Scan for the cell matching the given text and deliver its (X, Y) coordinate at center. 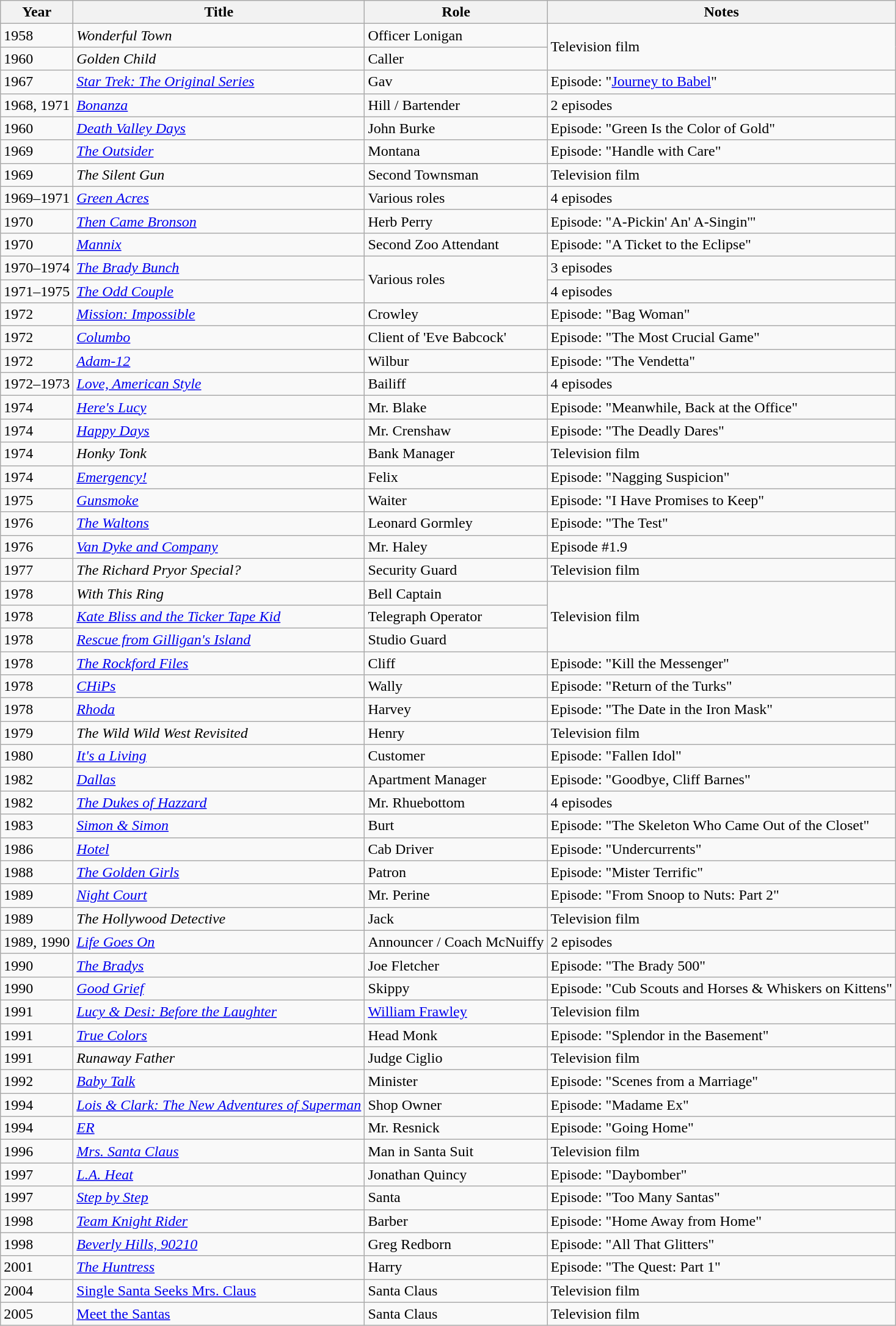
The Dukes of Hazzard (219, 803)
Jack (456, 919)
Herb Perry (456, 221)
Bailiff (456, 384)
True Colors (219, 1035)
Emergency! (219, 477)
Episode: "Goodbye, Cliff Barnes" (721, 779)
1958 (37, 35)
1992 (37, 1082)
Episode: "The Deadly Dares" (721, 431)
Episode: "Home Away from Home" (721, 1221)
Episode: "Undercurrents" (721, 849)
Here's Lucy (219, 407)
Star Trek: The Original Series (219, 82)
Dallas (219, 779)
Shop Owner (456, 1105)
Episode: "Too Many Santas" (721, 1198)
Gunsmoke (219, 500)
Second Zoo Attendant (456, 244)
Lois & Clark: The New Adventures of Superman (219, 1105)
Adam-12 (219, 361)
Patron (456, 872)
Caller (456, 59)
Customer (456, 756)
Episode: "Nagging Suspicion" (721, 477)
1968, 1971 (37, 105)
2004 (37, 1291)
John Burke (456, 128)
2005 (37, 1314)
Rhoda (219, 710)
1983 (37, 826)
Announcer / Coach McNuiffy (456, 942)
1996 (37, 1151)
Role (456, 12)
The Silent Gun (219, 175)
Episode: "Splendor in the Basement" (721, 1035)
Episode: "Kill the Messenger" (721, 663)
Henry (456, 733)
With This Ring (219, 593)
Harvey (456, 710)
Episode: "All That Glitters" (721, 1244)
Simon & Simon (219, 826)
Then Came Bronson (219, 221)
3 episodes (721, 268)
Episode: "The Test" (721, 523)
1971–1975 (37, 291)
1972–1973 (37, 384)
It's a Living (219, 756)
Mrs. Santa Claus (219, 1151)
Apartment Manager (456, 779)
Single Santa Seeks Mrs. Claus (219, 1291)
1980 (37, 756)
Happy Days (219, 431)
Cliff (456, 663)
Bell Captain (456, 593)
Harry (456, 1267)
Van Dyke and Company (219, 547)
Mannix (219, 244)
Year (37, 12)
1975 (37, 500)
Love, American Style (219, 384)
Step by Step (219, 1198)
Mr. Resnick (456, 1128)
Gav (456, 82)
The Waltons (219, 523)
Episode: "I Have Promises to Keep" (721, 500)
The Golden Girls (219, 872)
The Richard Pryor Special? (219, 570)
Wally (456, 687)
Episode: "From Snoop to Nuts: Part 2" (721, 895)
Greg Redborn (456, 1244)
Lucy & Desi: Before the Laughter (219, 1011)
Night Court (219, 895)
1979 (37, 733)
Episode: "The Most Crucial Game" (721, 338)
1986 (37, 849)
Episode: "Bag Woman" (721, 315)
Death Valley Days (219, 128)
Episode: "The Date in the Iron Mask" (721, 710)
1970–1974 (37, 268)
Rescue from Gilligan's Island (219, 639)
Officer Lonigan (456, 35)
The Odd Couple (219, 291)
1989, 1990 (37, 942)
Episode: "Fallen Idol" (721, 756)
Barber (456, 1221)
Wilbur (456, 361)
Episode: "The Skeleton Who Came Out of the Closet" (721, 826)
Waiter (456, 500)
Hill / Bartender (456, 105)
Episode: "The Brady 500" (721, 965)
CHiPs (219, 687)
Episode: "Green Is the Color of Gold" (721, 128)
Mr. Perine (456, 895)
Episode: "Cub Scouts and Horses & Whiskers on Kittens" (721, 988)
Bonanza (219, 105)
Minister (456, 1082)
The Wild Wild West Revisited (219, 733)
Episode: "Journey to Babel" (721, 82)
Kate Bliss and the Ticker Tape Kid (219, 616)
1988 (37, 872)
Golden Child (219, 59)
The Rockford Files (219, 663)
1977 (37, 570)
Baby Talk (219, 1082)
Green Acres (219, 198)
Cab Driver (456, 849)
L.A. Heat (219, 1175)
1967 (37, 82)
Title (219, 12)
Jonathan Quincy (456, 1175)
Judge Ciglio (456, 1058)
Security Guard (456, 570)
Wonderful Town (219, 35)
Episode: "Madame Ex" (721, 1105)
Montana (456, 151)
Mr. Haley (456, 547)
Episode: "Mister Terrific" (721, 872)
Mr. Rhuebottom (456, 803)
Episode: "A-Pickin' An' A-Singin'" (721, 221)
Episode: "The Vendetta" (721, 361)
1969–1971 (37, 198)
Telegraph Operator (456, 616)
Episode #1.9 (721, 547)
Studio Guard (456, 639)
Joe Fletcher (456, 965)
2001 (37, 1267)
Skippy (456, 988)
Santa (456, 1198)
Episode: "Daybomber" (721, 1175)
Life Goes On (219, 942)
Burt (456, 826)
ER (219, 1128)
Mission: Impossible (219, 315)
Columbo (219, 338)
Episode: "Going Home" (721, 1128)
Bank Manager (456, 454)
Episode: "Scenes from a Marriage" (721, 1082)
Episode: "The Quest: Part 1" (721, 1267)
Notes (721, 12)
Episode: "A Ticket to the Eclipse" (721, 244)
The Huntress (219, 1267)
Episode: "Handle with Care" (721, 151)
Team Knight Rider (219, 1221)
The Hollywood Detective (219, 919)
Mr. Blake (456, 407)
The Bradys (219, 965)
Meet the Santas (219, 1314)
Episode: "Meanwhile, Back at the Office" (721, 407)
Leonard Gormley (456, 523)
The Outsider (219, 151)
Episode: "Return of the Turks" (721, 687)
Crowley (456, 315)
Client of 'Eve Babcock' (456, 338)
Runaway Father (219, 1058)
Honky Tonk (219, 454)
William Frawley (456, 1011)
The Brady Bunch (219, 268)
Man in Santa Suit (456, 1151)
Mr. Crenshaw (456, 431)
Beverly Hills, 90210 (219, 1244)
Hotel (219, 849)
Felix (456, 477)
Head Monk (456, 1035)
Good Grief (219, 988)
Second Townsman (456, 175)
